Determine the (x, y) coordinate at the center of the cell enclosing the given text.  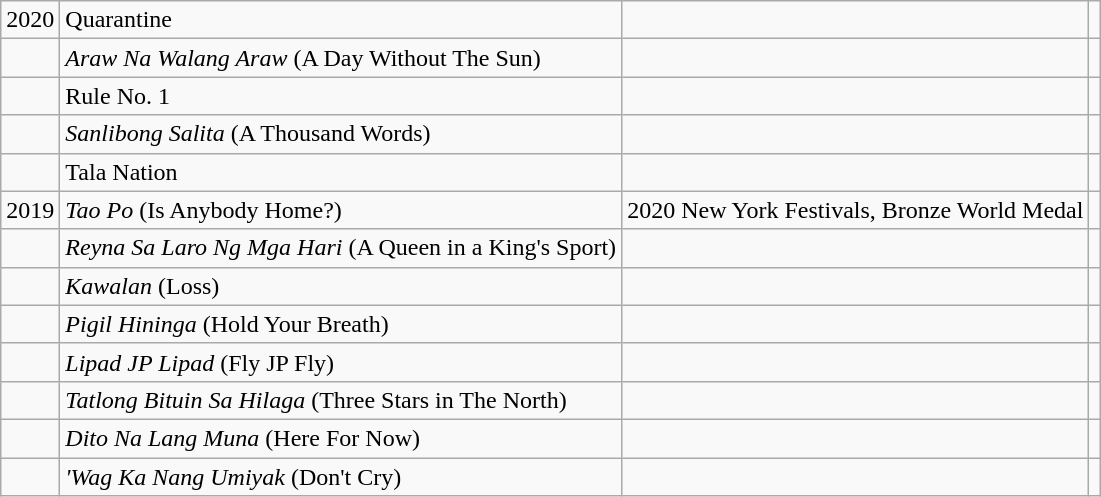
2020 New York Festivals, Bronze World Medal (856, 210)
Araw Na Walang Araw (A Day Without The Sun) (341, 58)
Kawalan (Loss) (341, 286)
Quarantine (341, 20)
2019 (30, 210)
Tatlong Bituin Sa Hilaga (Three Stars in The North) (341, 400)
Tao Po (Is Anybody Home?) (341, 210)
Dito Na Lang Muna (Here For Now) (341, 438)
2020 (30, 20)
Pigil Hininga (Hold Your Breath) (341, 324)
'Wag Ka Nang Umiyak (Don't Cry) (341, 477)
Tala Nation (341, 172)
Sanlibong Salita (A Thousand Words) (341, 134)
Reyna Sa Laro Ng Mga Hari (A Queen in a King's Sport) (341, 248)
Lipad JP Lipad (Fly JP Fly) (341, 362)
Rule No. 1 (341, 96)
